Return the (X, Y) coordinate for the center point of the cell that contains the specified text.  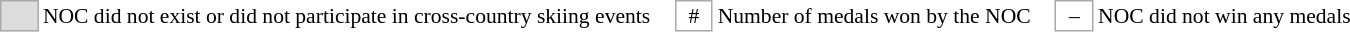
NOC did not exist or did not participate in cross-country skiing events (356, 16)
– (1074, 16)
# (694, 16)
Number of medals won by the NOC (884, 16)
